From the cell containing the given text, extract its center point as (X, Y) coordinate. 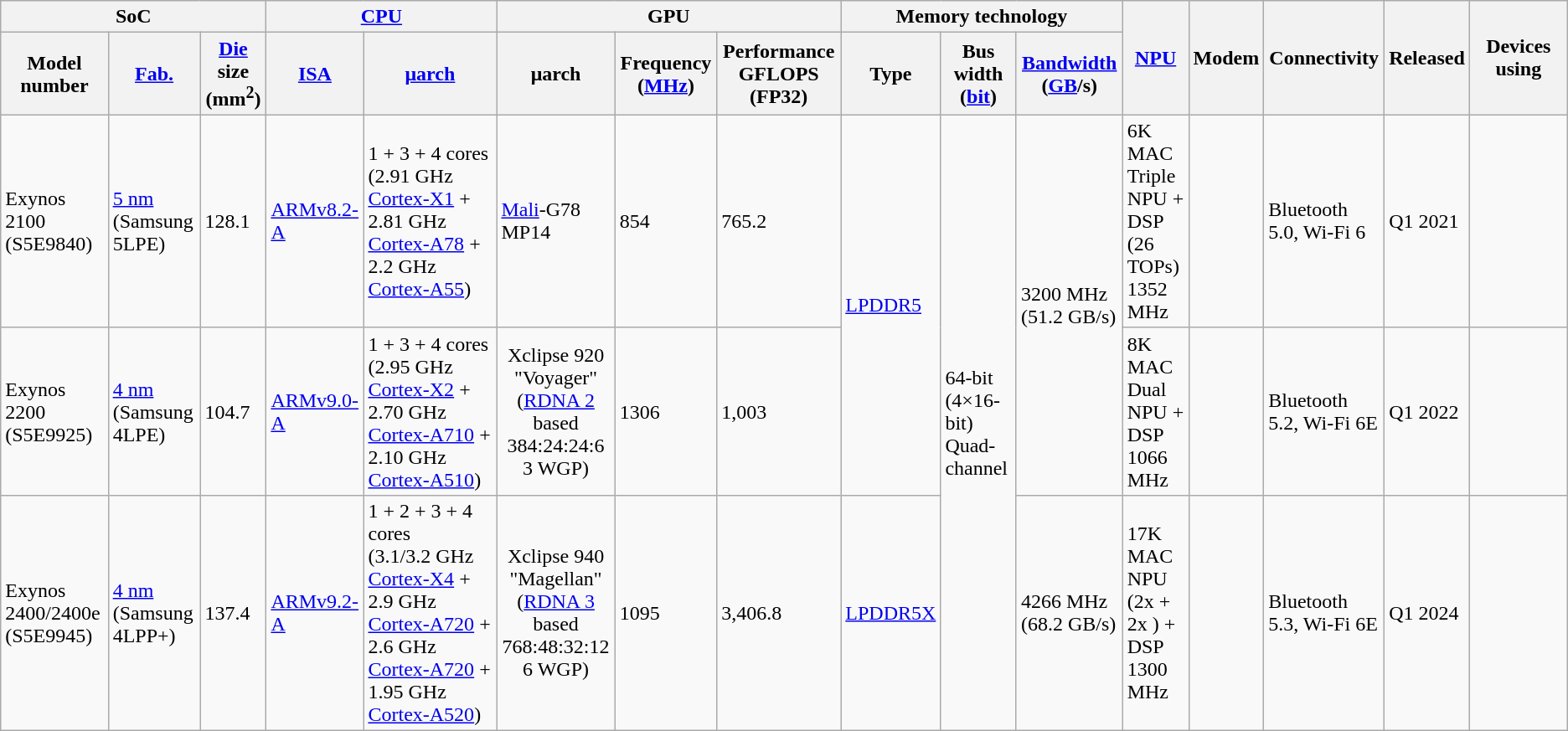
Xclipse 920 "Voyager"(RDNA 2 based384:24:24:63 WGP) (556, 411)
Bus width (bit) (978, 74)
Released (1427, 59)
137.4 (233, 613)
1 + 3 + 4 cores (2.91 GHz Cortex-X1 + 2.81 GHz Cortex-A78 + 2.2 GHz Cortex-A55) (431, 221)
ARMv8.2-A (315, 221)
ARMv9.2-A (315, 613)
1 + 2 + 3 + 4 cores (3.1/3.2 GHz Cortex-X4 + 2.9 GHz Cortex-A720 + 2.6 GHz Cortex-A720 + 1.95 GHz Cortex-A520) (431, 613)
Mali-G78 MP14 (556, 221)
Performance GFLOPS (FP32) (779, 74)
Bandwidth (GB/s) (1069, 74)
5 nm (Samsung 5LPE) (154, 221)
104.7 (233, 411)
Fab. (154, 74)
765.2 (779, 221)
8K MACDual NPU + DSP1066 MHz (1156, 411)
GPU (668, 17)
Bluetooth 5.2, Wi-Fi 6E (1324, 411)
Xclipse 940 "Magellan"(RDNA 3 based768:48:32:126 WGP) (556, 613)
LPDDR5 (891, 305)
Connectivity (1324, 59)
Memory technology (982, 17)
854 (666, 221)
4 nm (Samsung 4LPE) (154, 411)
4 nm (Samsung 4LPP+) (154, 613)
ISA (315, 74)
Die size (mm2) (233, 74)
LPDDR5X (891, 613)
128.1 (233, 221)
Q1 2021 (1427, 221)
Frequency (MHz) (666, 74)
6K MAC Triple NPU + DSP(26 TOPs)1352 MHz (1156, 221)
ARMv9.0-A (315, 411)
1095 (666, 613)
Modem (1226, 59)
Model number (54, 74)
4266 MHz (68.2 GB/s) (1069, 613)
SoC (134, 17)
Q1 2022 (1427, 411)
1,003 (779, 411)
Exynos 2200 (S5E9925) (54, 411)
Bluetooth 5.3, Wi-Fi 6E (1324, 613)
64-bit (4×16-bit) Quad-channel (978, 422)
NPU (1156, 59)
1306 (666, 411)
CPU (382, 17)
3200 MHz (51.2 GB/s) (1069, 305)
17K MAC NPU (2x + 2x ) + DSP1300 MHz (1156, 613)
Bluetooth 5.0, Wi-Fi 6 (1324, 221)
Devices using (1518, 59)
Exynos 2100 (S5E9840) (54, 221)
Exynos 2400/2400e (S5E9945) (54, 613)
3,406.8 (779, 613)
1 + 3 + 4 cores (2.95 GHz Cortex-X2 + 2.70 GHz Cortex-A710 + 2.10 GHz Cortex-A510) (431, 411)
Q1 2024 (1427, 613)
Type (891, 74)
